From the cell containing the given text, extract its center point as (x, y) coordinate. 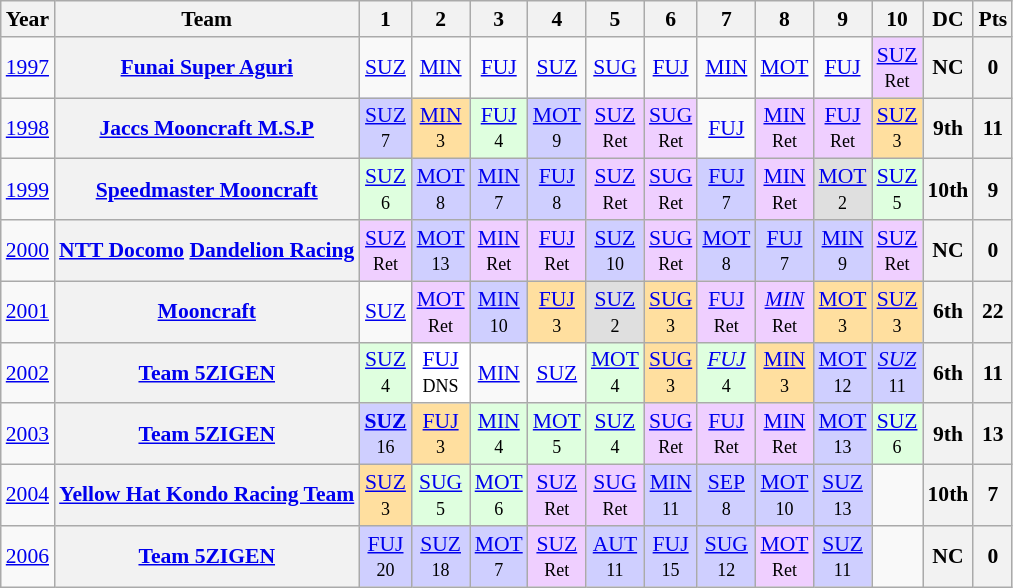
MIN11 (670, 496)
SUZ18 (441, 556)
SUG (615, 68)
Year (28, 19)
SUZ13 (842, 496)
MOT4 (615, 372)
1998 (28, 128)
1 (385, 19)
MOT5 (557, 434)
6 (670, 19)
2004 (28, 496)
DC (948, 19)
1999 (28, 190)
Pts (992, 19)
2006 (28, 556)
2001 (28, 312)
Team (206, 19)
MOT3 (842, 312)
NTT Docomo Dandelion Racing (206, 250)
Mooncraft (206, 312)
4 (557, 19)
FUJ15 (670, 556)
5 (615, 19)
2000 (28, 250)
MIN9 (842, 250)
FUJDNS (441, 372)
FUJ20 (385, 556)
MOT9 (557, 128)
Speedmaster Mooncraft (206, 190)
MOT10 (784, 496)
SUZ7 (385, 128)
MIN7 (499, 190)
SUG12 (726, 556)
SUG5 (441, 496)
SUZ10 (615, 250)
13 (992, 434)
MOT (784, 68)
MIN10 (499, 312)
Yellow Hat Kondo Racing Team (206, 496)
2002 (28, 372)
MOT2 (842, 190)
AUT11 (615, 556)
SUZ16 (385, 434)
FUJ8 (557, 190)
MIN4 (499, 434)
1997 (28, 68)
Jaccs Mooncraft M.S.P (206, 128)
SUZ2 (615, 312)
8 (784, 19)
SEP8 (726, 496)
22 (992, 312)
3 (499, 19)
2003 (28, 434)
MOT7 (499, 556)
2 (441, 19)
MOT12 (842, 372)
10 (898, 19)
MOT6 (499, 496)
SUZ5 (898, 190)
Funai Super Aguri (206, 68)
